Determine the (X, Y) coordinate at the center of the cell enclosing the given text.  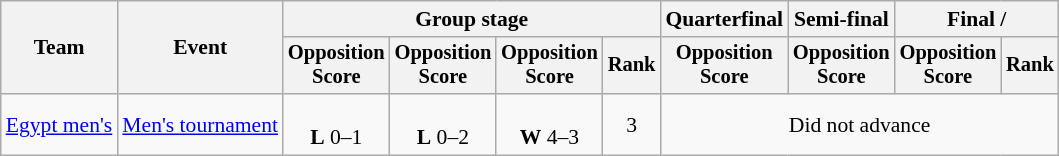
Did not advance (859, 124)
Team (60, 48)
Men's tournament (200, 124)
L 0–1 (336, 124)
Semi-final (842, 19)
Egypt men's (60, 124)
W 4–3 (550, 124)
Quarterfinal (724, 19)
Group stage (472, 19)
Final / (977, 19)
3 (632, 124)
Event (200, 48)
L 0–2 (444, 124)
